For the text-containing cell, return its midpoint in [x, y] coordinate format. 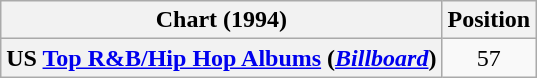
Chart (1994) [222, 20]
Position [489, 20]
US Top R&B/Hip Hop Albums (Billboard) [222, 58]
57 [489, 58]
